Return the [x, y] coordinate for the center point of the cell that contains the specified text.  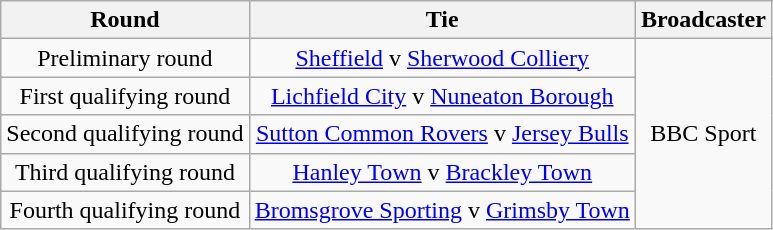
Lichfield City v Nuneaton Borough [442, 96]
Broadcaster [703, 20]
Second qualifying round [125, 134]
Round [125, 20]
Sutton Common Rovers v Jersey Bulls [442, 134]
Sheffield v Sherwood Colliery [442, 58]
BBC Sport [703, 134]
Tie [442, 20]
Preliminary round [125, 58]
Bromsgrove Sporting v Grimsby Town [442, 210]
Third qualifying round [125, 172]
First qualifying round [125, 96]
Hanley Town v Brackley Town [442, 172]
Fourth qualifying round [125, 210]
